Locate the cell with the specified text and output its (x, y) center coordinate. 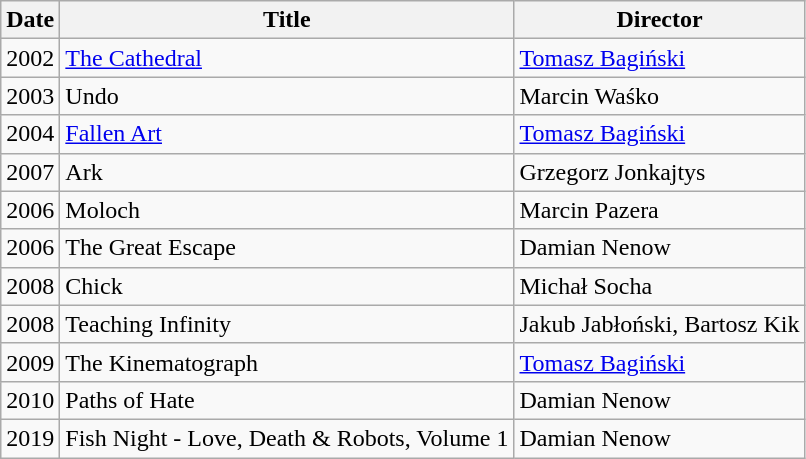
Jakub Jabłoński, Bartosz Kik (660, 324)
2010 (30, 400)
Marcin Pazera (660, 210)
The Great Escape (287, 248)
Michał Socha (660, 286)
Undo (287, 96)
2004 (30, 134)
Grzegorz Jonkajtys (660, 172)
Moloch (287, 210)
Director (660, 20)
2009 (30, 362)
Fish Night - Love, Death & Robots, Volume 1 (287, 438)
Marcin Waśko (660, 96)
Teaching Infinity (287, 324)
Ark (287, 172)
The Cathedral (287, 58)
Chick (287, 286)
Title (287, 20)
2002 (30, 58)
2019 (30, 438)
2007 (30, 172)
2003 (30, 96)
The Kinematograph (287, 362)
Date (30, 20)
Paths of Hate (287, 400)
Fallen Art (287, 134)
